From the cell containing the given text, extract its center point as (X, Y) coordinate. 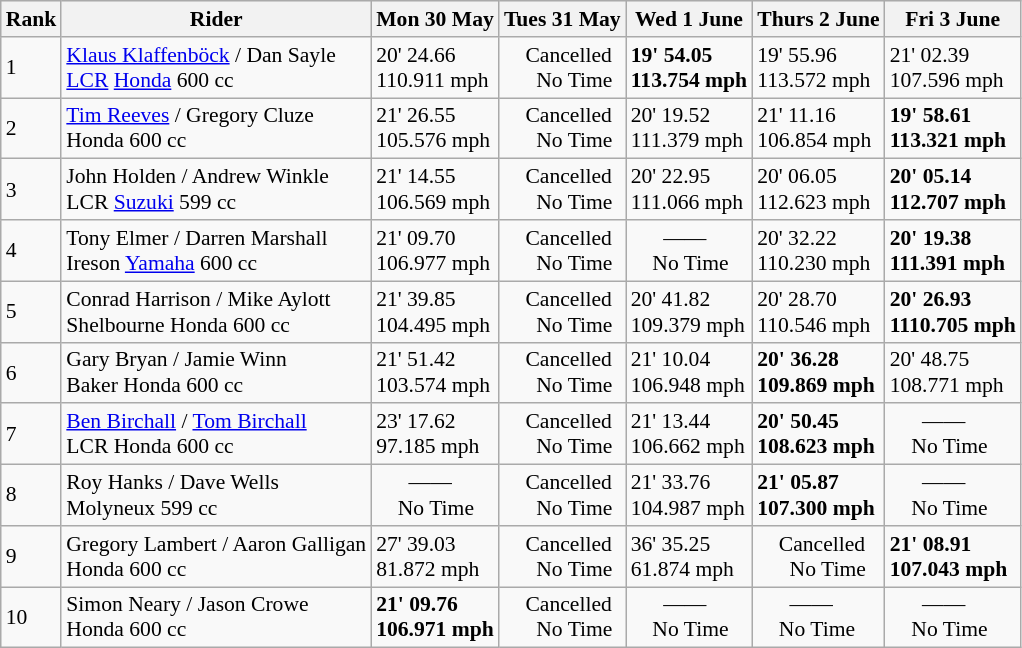
21' 26.55 105.576 mph (435, 128)
20' 32.22 110.230 mph (818, 250)
20' 50.45 108.623 mph (818, 434)
27' 39.03 81.872 mph (435, 556)
21' 33.76 104.987 mph (689, 496)
6 (32, 372)
21' 09.70 106.977 mph (435, 250)
10 (32, 618)
7 (32, 434)
20' 22.95 111.066 mph (689, 190)
21' 09.76 106.971 mph (435, 618)
21' 02.39 107.596 mph (953, 68)
Wed 1 June (689, 19)
20' 41.82 109.379 mph (689, 312)
3 (32, 190)
21' 13.44 106.662 mph (689, 434)
1 (32, 68)
20' 26.93 1110.705 mph (953, 312)
Thurs 2 June (818, 19)
John Holden / Andrew Winkle LCR Suzuki 599 cc (216, 190)
Mon 30 May (435, 19)
21' 39.85 104.495 mph (435, 312)
21' 14.55 106.569 mph (435, 190)
Gary Bryan / Jamie Winn Baker Honda 600 cc (216, 372)
Simon Neary / Jason Crowe Honda 600 cc (216, 618)
Ben Birchall / Tom Birchall LCR Honda 600 cc (216, 434)
20' 19.38 111.391 mph (953, 250)
20' 36.28 109.869 mph (818, 372)
Rank (32, 19)
Fri 3 June (953, 19)
21' 08.91 107.043 mph (953, 556)
Conrad Harrison / Mike Aylott Shelbourne Honda 600 cc (216, 312)
19' 55.96 113.572 mph (818, 68)
4 (32, 250)
21' 11.16 106.854 mph (818, 128)
19' 58.61 113.321 mph (953, 128)
2 (32, 128)
21' 10.04 106.948 mph (689, 372)
Roy Hanks / Dave Wells Molyneux 599 cc (216, 496)
20' 06.05 112.623 mph (818, 190)
Klaus Klaffenböck / Dan Sayle LCR Honda 600 cc (216, 68)
21' 51.42 103.574 mph (435, 372)
20' 24.66 110.911 mph (435, 68)
23' 17.62 97.185 mph (435, 434)
20' 05.14 112.707 mph (953, 190)
19' 54.05 113.754 mph (689, 68)
9 (32, 556)
8 (32, 496)
20' 19.52 111.379 mph (689, 128)
Gregory Lambert / Aaron Galligan Honda 600 cc (216, 556)
5 (32, 312)
20' 48.75 108.771 mph (953, 372)
36' 35.25 61.874 mph (689, 556)
Tues 31 May (562, 19)
Tony Elmer / Darren Marshall Ireson Yamaha 600 cc (216, 250)
21' 05.87 107.300 mph (818, 496)
Rider (216, 19)
Tim Reeves / Gregory Cluze Honda 600 cc (216, 128)
20' 28.70 110.546 mph (818, 312)
